Pinpoint the cell where the given text exists, returning its (x, y) midpoint coordinate. 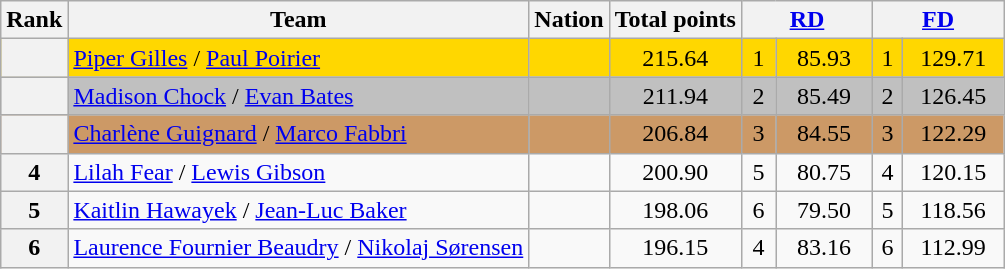
84.55 (824, 134)
126.45 (954, 96)
85.49 (824, 96)
Team (298, 20)
Total points (675, 20)
Nation (569, 20)
83.16 (824, 248)
Kaitlin Hawayek / Jean-Luc Baker (298, 210)
206.84 (675, 134)
120.15 (954, 172)
Lilah Fear / Lewis Gibson (298, 172)
200.90 (675, 172)
Laurence Fournier Beaudry / Nikolaj Sørensen (298, 248)
Piper Gilles / Paul Poirier (298, 58)
118.56 (954, 210)
85.93 (824, 58)
Rank (34, 20)
196.15 (675, 248)
112.99 (954, 248)
80.75 (824, 172)
Madison Chock / Evan Bates (298, 96)
129.71 (954, 58)
79.50 (824, 210)
RD (806, 20)
FD (938, 20)
198.06 (675, 210)
215.64 (675, 58)
122.29 (954, 134)
Charlène Guignard / Marco Fabbri (298, 134)
211.94 (675, 96)
